From the cell containing the given text, extract its center point as [X, Y] coordinate. 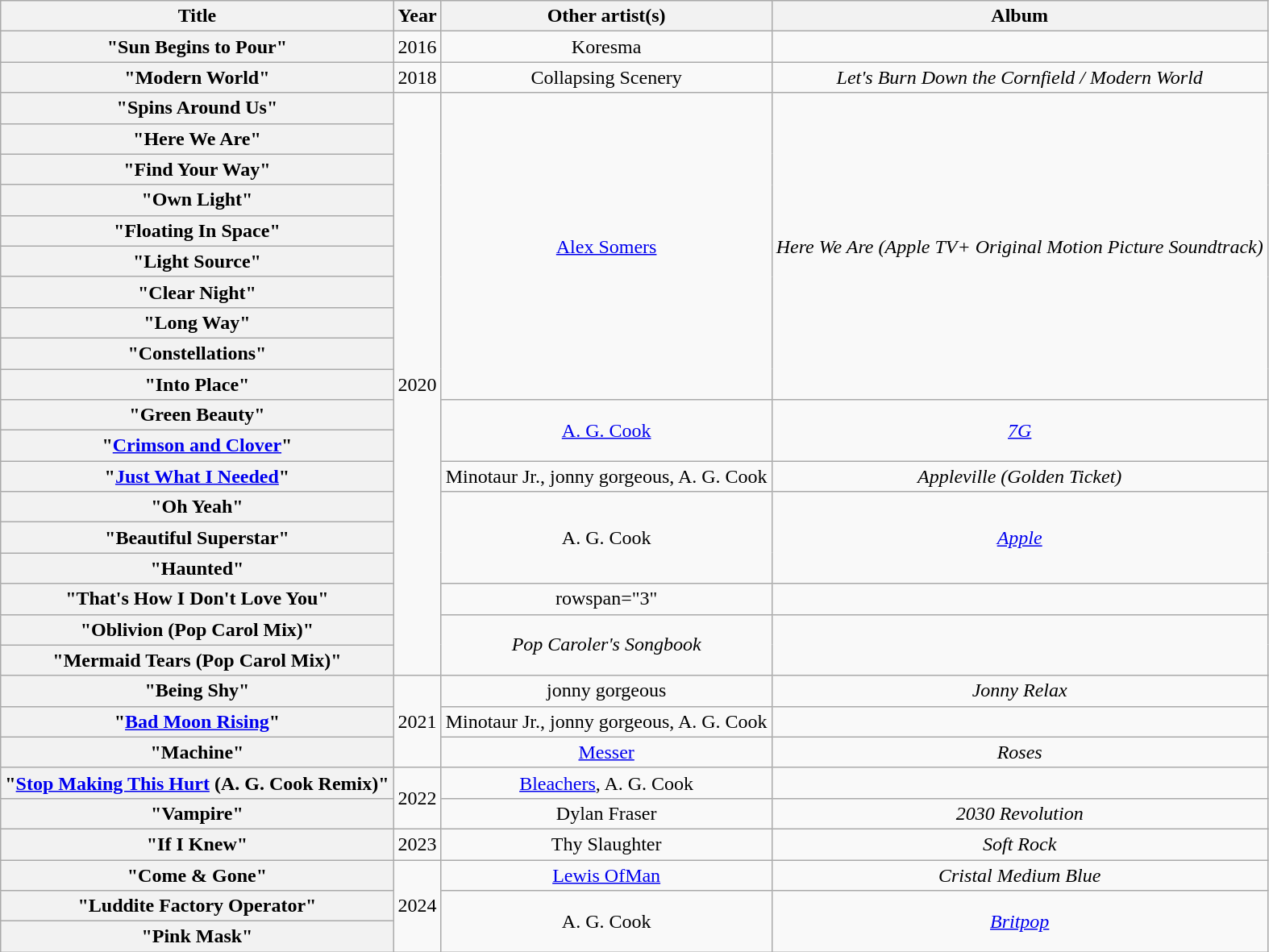
"Bad Moon Rising" [197, 721]
"Just What I Needed" [197, 476]
Cristal Medium Blue [1019, 875]
"Stop Making This Hurt (A. G. Cook Remix)" [197, 783]
2024 [418, 905]
"Beautiful Superstar" [197, 538]
Apple [1019, 538]
Roses [1019, 752]
"Oblivion (Pop Carol Mix)" [197, 630]
Soft Rock [1019, 844]
"Machine" [197, 752]
Dylan Fraser [606, 813]
jonny gorgeous [606, 691]
Let's Burn Down the Cornfield / Modern World [1019, 77]
2020 [418, 384]
2022 [418, 798]
rowspan="3" [606, 599]
Britpop [1019, 921]
"Haunted" [197, 568]
"Modern World" [197, 77]
"Own Light" [197, 200]
"Here We Are" [197, 139]
Lewis OfMan [606, 875]
Thy Slaughter [606, 844]
"Come & Gone" [197, 875]
Other artist(s) [606, 16]
"Light Source" [197, 261]
"Find Your Way" [197, 169]
"Mermaid Tears (Pop Carol Mix)" [197, 660]
"If I Knew" [197, 844]
2023 [418, 844]
Jonny Relax [1019, 691]
"Luddite Factory Operator" [197, 906]
"Being Shy" [197, 691]
Alex Somers [606, 247]
"Pink Mask" [197, 937]
"Clear Night" [197, 292]
2030 Revolution [1019, 813]
Collapsing Scenery [606, 77]
Title [197, 16]
Year [418, 16]
Messer [606, 752]
"Sun Begins to Pour" [197, 47]
Here We Are (Apple TV+ Original Motion Picture Soundtrack) [1019, 247]
"Long Way" [197, 322]
"Green Beauty" [197, 415]
"Oh Yeah" [197, 507]
"Into Place" [197, 385]
"Floating In Space" [197, 231]
7G [1019, 430]
"Constellations" [197, 353]
"That's How I Don't Love You" [197, 599]
2018 [418, 77]
"Spins Around Us" [197, 108]
Bleachers, A. G. Cook [606, 783]
Koresma [606, 47]
2016 [418, 47]
"Vampire" [197, 813]
2021 [418, 721]
Appleville (Golden Ticket) [1019, 476]
Album [1019, 16]
Pop Caroler's Songbook [606, 645]
"Crimson and Clover" [197, 446]
